For the text-containing cell, return its midpoint in (x, y) coordinate format. 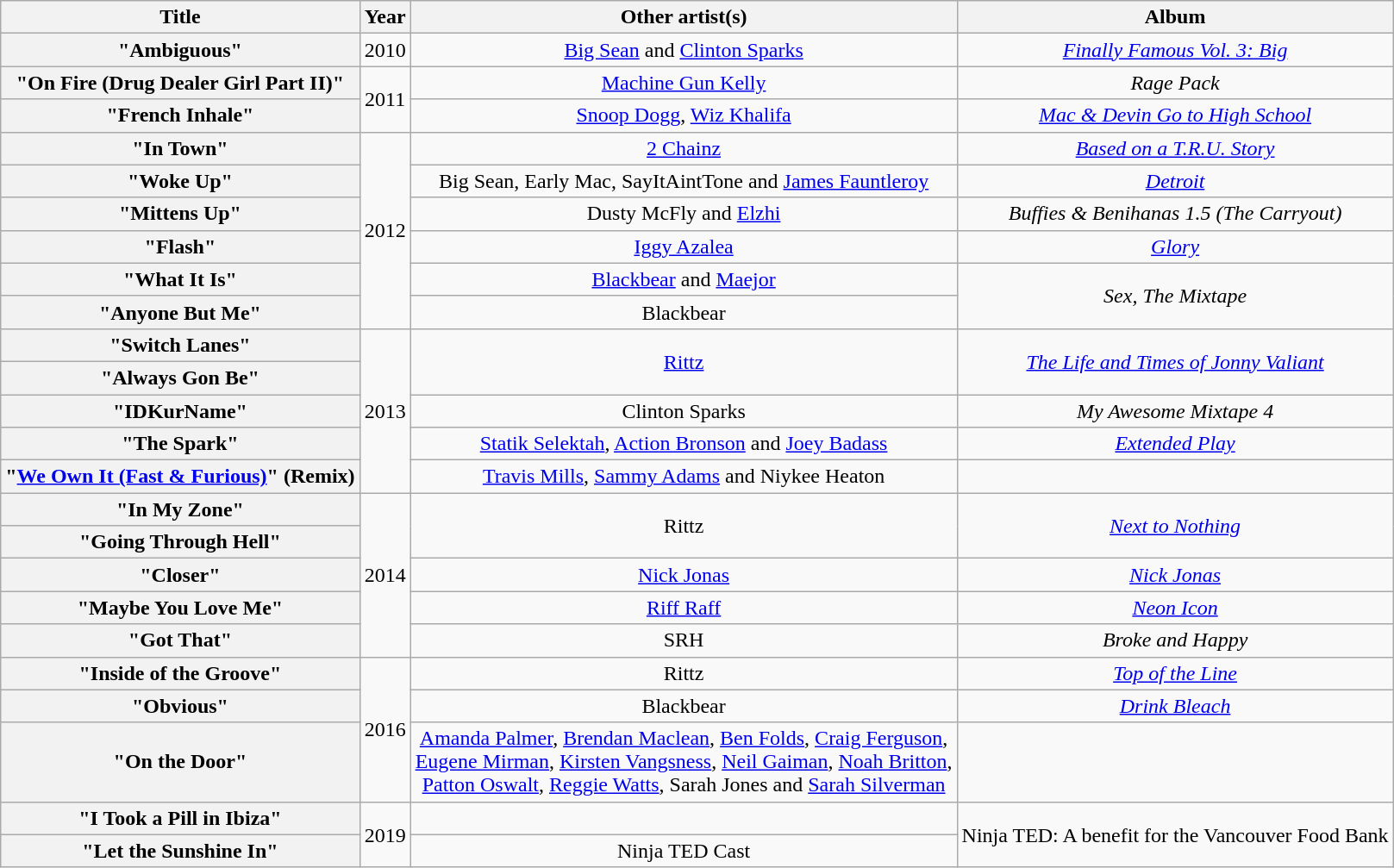
"In Town" (180, 148)
"I Took a Pill in Ibiza" (180, 818)
Year (384, 17)
Dusty McFly and Elzhi (684, 214)
"Closer" (180, 575)
Drink Bleach (1175, 706)
Based on a T.R.U. Story (1175, 148)
2011 (384, 99)
"Going Through Hell" (180, 542)
"Ambiguous" (180, 50)
My Awesome Mixtape 4 (1175, 411)
"Switch Lanes" (180, 345)
SRH (684, 640)
Ninja TED Cast (684, 851)
"Maybe You Love Me" (180, 608)
"IDKurName" (180, 411)
Top of the Line (1175, 673)
"Inside of the Groove" (180, 673)
Finally Famous Vol. 3: Big (1175, 50)
Extended Play (1175, 444)
2012 (384, 230)
Big Sean and Clinton Sparks (684, 50)
"On the Door" (180, 762)
Other artist(s) (684, 17)
Album (1175, 17)
2019 (384, 834)
2010 (384, 50)
2016 (384, 729)
Ninja TED: A benefit for the Vancouver Food Bank (1175, 834)
Riff Raff (684, 608)
"On Fire (Drug Dealer Girl Part II)" (180, 83)
"Mittens Up" (180, 214)
"Flash" (180, 247)
Glory (1175, 247)
Next to Nothing (1175, 526)
"In My Zone" (180, 509)
Mac & Devin Go to High School (1175, 116)
2 Chainz (684, 148)
2013 (384, 410)
"Got That" (180, 640)
Title (180, 17)
"The Spark" (180, 444)
Neon Icon (1175, 608)
Detroit (1175, 181)
Iggy Azalea (684, 247)
"Always Gon Be" (180, 378)
Blackbear and Maejor (684, 279)
Sex, The Mixtape (1175, 296)
Clinton Sparks (684, 411)
Snoop Dogg, Wiz Khalifa (684, 116)
Machine Gun Kelly (684, 83)
"We Own It (Fast & Furious)" (Remix) (180, 477)
Big Sean, Early Mac, SayItAintTone and James Fauntleroy (684, 181)
"Obvious" (180, 706)
The Life and Times of Jonny Valiant (1175, 361)
Broke and Happy (1175, 640)
"Woke Up" (180, 181)
Buffies & Benihanas 1.5 (The Carryout) (1175, 214)
"Let the Sunshine In" (180, 851)
Rage Pack (1175, 83)
2014 (384, 575)
"French Inhale" (180, 116)
"Anyone But Me" (180, 312)
Statik Selektah, Action Bronson and Joey Badass (684, 444)
"What It Is" (180, 279)
Travis Mills, Sammy Adams and Niykee Heaton (684, 477)
